Locate the cell with the specified text and output its [x, y] center coordinate. 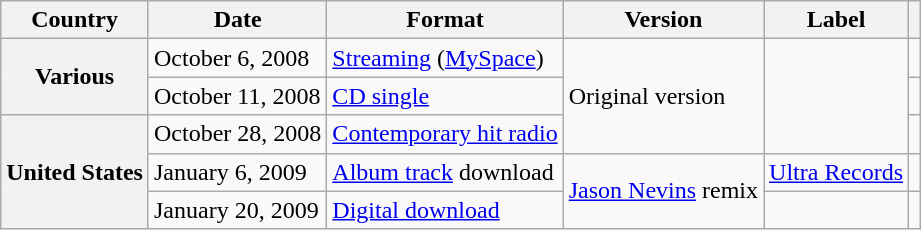
Ultra Records [836, 172]
October 6, 2008 [237, 58]
Digital download [445, 210]
Various [75, 77]
Contemporary hit radio [445, 134]
Version [663, 20]
Album track download [445, 172]
United States [75, 172]
Date [237, 20]
Country [75, 20]
Jason Nevins remix [663, 191]
October 28, 2008 [237, 134]
Label [836, 20]
CD single [445, 96]
Format [445, 20]
October 11, 2008 [237, 96]
January 20, 2009 [237, 210]
January 6, 2009 [237, 172]
Streaming (MySpace) [445, 58]
Original version [663, 96]
